Output the (X, Y) coordinate of the center of the cell containing the given text.  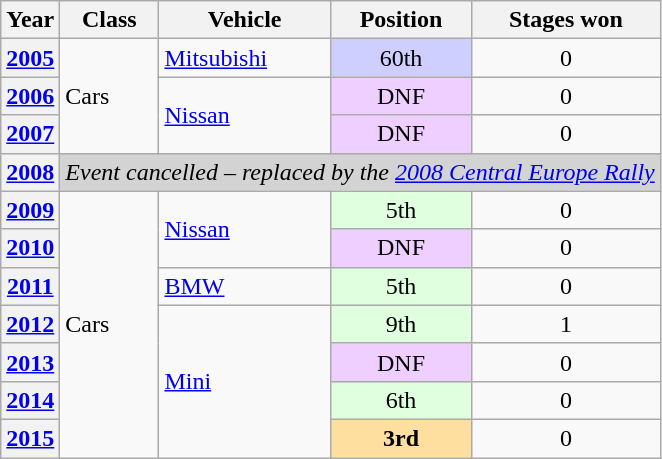
Year (30, 20)
2005 (30, 58)
Mitsubishi (244, 58)
Vehicle (244, 20)
9th (400, 324)
60th (400, 58)
2012 (30, 324)
2008 (30, 172)
Stages won (566, 20)
2009 (30, 210)
BMW (244, 286)
6th (400, 400)
1 (566, 324)
2015 (30, 438)
3rd (400, 438)
2013 (30, 362)
2007 (30, 134)
Event cancelled – replaced by the 2008 Central Europe Rally (360, 172)
Position (400, 20)
Class (110, 20)
2011 (30, 286)
2010 (30, 248)
Mini (244, 381)
2006 (30, 96)
2014 (30, 400)
